Determine the [x, y] coordinate at the center of the cell enclosing the given text.  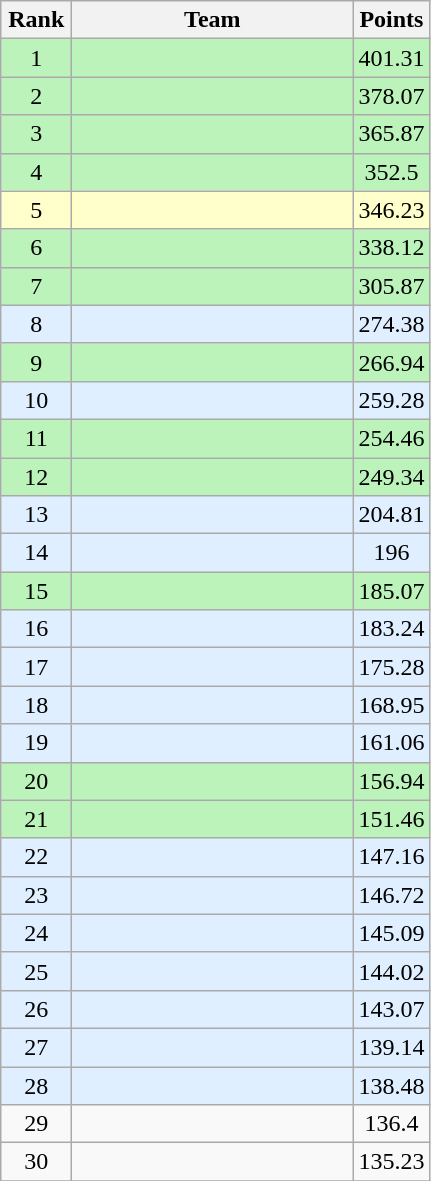
144.02 [392, 971]
29 [36, 1124]
4 [36, 172]
22 [36, 857]
266.94 [392, 362]
19 [36, 743]
8 [36, 324]
28 [36, 1085]
27 [36, 1047]
1 [36, 58]
13 [36, 515]
378.07 [392, 96]
5 [36, 210]
352.5 [392, 172]
161.06 [392, 743]
168.95 [392, 705]
305.87 [392, 286]
20 [36, 781]
175.28 [392, 667]
12 [36, 477]
6 [36, 248]
145.09 [392, 933]
249.34 [392, 477]
196 [392, 553]
365.87 [392, 134]
25 [36, 971]
24 [36, 933]
147.16 [392, 857]
23 [36, 895]
139.14 [392, 1047]
274.38 [392, 324]
7 [36, 286]
30 [36, 1162]
11 [36, 438]
138.48 [392, 1085]
156.94 [392, 781]
136.4 [392, 1124]
254.46 [392, 438]
2 [36, 96]
18 [36, 705]
183.24 [392, 629]
Team [212, 20]
10 [36, 400]
9 [36, 362]
21 [36, 819]
146.72 [392, 895]
17 [36, 667]
Rank [36, 20]
401.31 [392, 58]
14 [36, 553]
3 [36, 134]
338.12 [392, 248]
185.07 [392, 591]
Points [392, 20]
143.07 [392, 1009]
151.46 [392, 819]
204.81 [392, 515]
16 [36, 629]
26 [36, 1009]
259.28 [392, 400]
346.23 [392, 210]
135.23 [392, 1162]
15 [36, 591]
